Capture the cell that displays the provided text and extract its (x, y) central coordinate. 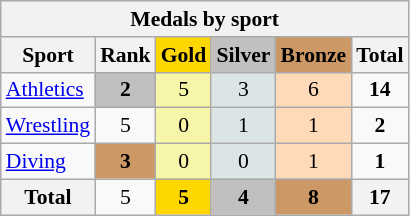
4 (243, 197)
14 (380, 90)
17 (380, 197)
Athletics (48, 90)
6 (313, 90)
8 (313, 197)
Medals by sport (205, 19)
Sport (48, 55)
Wrestling (48, 126)
Diving (48, 162)
Rank (126, 55)
Bronze (313, 55)
Silver (243, 55)
Gold (184, 55)
